Scan for the cell matching the given text and deliver its [X, Y] coordinate at center. 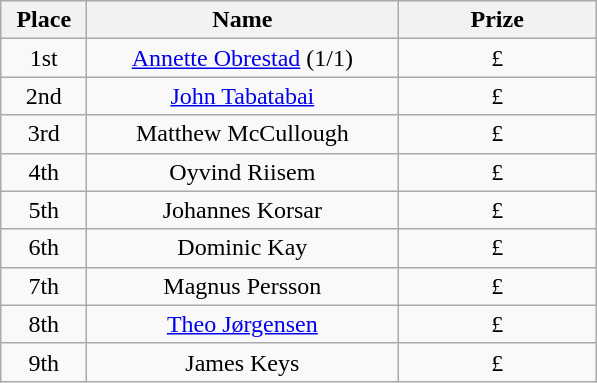
Magnus Persson [242, 286]
Johannes Korsar [242, 210]
2nd [44, 96]
3rd [44, 134]
Theo Jørgensen [242, 324]
Prize [498, 20]
9th [44, 362]
Annette Obrestad (1/1) [242, 58]
Matthew McCullough [242, 134]
1st [44, 58]
Oyvind Riisem [242, 172]
John Tabatabai [242, 96]
6th [44, 248]
Name [242, 20]
Place [44, 20]
7th [44, 286]
8th [44, 324]
4th [44, 172]
5th [44, 210]
Dominic Kay [242, 248]
James Keys [242, 362]
